Find where the given text appears and provide that cell's center as [X, Y] coordinate. 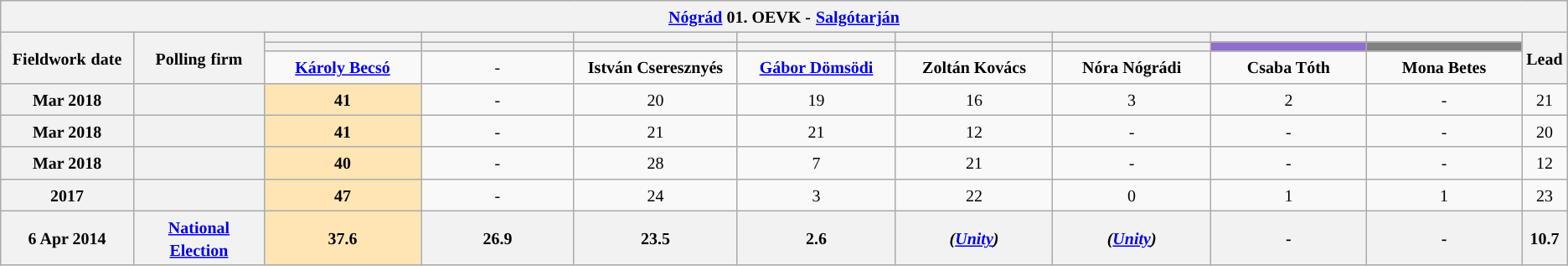
Fieldwork date [67, 58]
6 Apr 2014 [67, 238]
Csaba Tóth [1288, 67]
23 [1545, 195]
24 [655, 195]
19 [817, 99]
2.6 [817, 238]
22 [973, 195]
40 [343, 163]
Gábor Dömsödi [817, 67]
10.7 [1545, 238]
16 [973, 99]
Mona Betes [1444, 67]
28 [655, 163]
2 [1288, 99]
National Election [199, 238]
37.6 [343, 238]
0 [1132, 195]
Zoltán Kovács [973, 67]
26.9 [498, 238]
Polling firm [199, 58]
István Cseresznyés [655, 67]
Nógrád 01. OEVK - Salgótarján [784, 17]
7 [817, 163]
Károly Becsó [343, 67]
23.5 [655, 238]
Nóra Nógrádi [1132, 67]
Lead [1545, 58]
47 [343, 195]
2017 [67, 195]
